Return [x, y] of the center of cell containing provided text 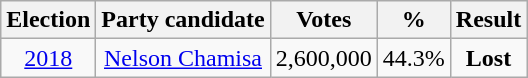
2018 [48, 58]
44.3% [414, 58]
Election [48, 20]
2,600,000 [324, 58]
Nelson Chamisa [183, 58]
Party candidate [183, 20]
Result [488, 20]
% [414, 20]
Votes [324, 20]
Lost [488, 58]
